From the cell containing the given text, extract its center point as [x, y] coordinate. 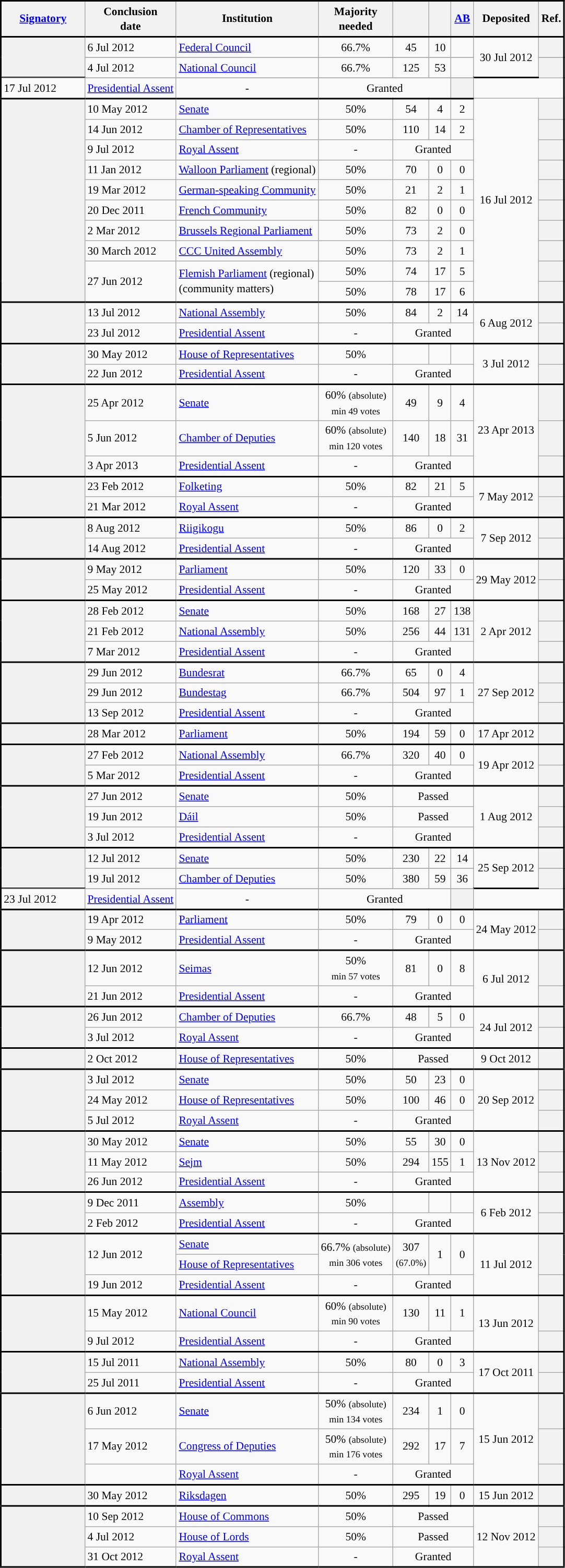
1 Aug 2012 [505, 817]
Riigikogu [247, 528]
14 Jun 2012 [131, 129]
Chamber of Representatives [247, 129]
5 Mar 2012 [131, 776]
2 Apr 2012 [505, 631]
6 Feb 2012 [505, 1214]
27 Feb 2012 [131, 755]
8 Aug 2012 [131, 528]
84 [411, 313]
Bundesrat [247, 673]
11 [440, 1313]
155 [440, 1162]
13 Sep 2012 [131, 713]
70 [411, 170]
60% (absolute) min 49 votes [356, 403]
54 [411, 109]
21 Mar 2012 [131, 508]
120 [411, 570]
7 Mar 2012 [131, 652]
Dáil [247, 817]
Walloon Parliament (regional) [247, 170]
256 [411, 631]
138 [463, 611]
53 [440, 68]
6 Aug 2012 [505, 322]
66.7% (absolute) min 306 votes [356, 1254]
Congress of Deputies [247, 1446]
13 Jun 2012 [505, 1324]
10 [440, 47]
17 Oct 2011 [505, 1372]
504 [411, 693]
22 [440, 858]
9 Oct 2012 [505, 1059]
295 [411, 1495]
Assembly [247, 1203]
25 May 2012 [131, 590]
28 Feb 2012 [131, 611]
7 Sep 2012 [505, 538]
234 [411, 1411]
307(67.0%) [411, 1254]
9 [440, 403]
23 [440, 1080]
Sejm [247, 1162]
13 Nov 2012 [505, 1162]
Majority needed [356, 19]
18 [440, 438]
30 [440, 1142]
23 Feb 2012 [131, 487]
50% min 57 votes [356, 968]
168 [411, 611]
Ref. [551, 19]
78 [411, 292]
31 Oct 2012 [131, 1557]
9 Dec 2011 [131, 1203]
50 [411, 1080]
19 Mar 2012 [131, 190]
55 [411, 1142]
Institution [247, 19]
20 Sep 2012 [505, 1100]
292 [411, 1446]
15 Jul 2011 [131, 1362]
Flemish Parliament (regional)(community matters) [247, 282]
10 May 2012 [131, 109]
House of Lords [247, 1537]
131 [463, 631]
2 Mar 2012 [131, 231]
17 Jul 2012 [43, 88]
Riksdagen [247, 1495]
10 Sep 2012 [131, 1516]
25 Jul 2011 [131, 1383]
30 Jul 2012 [505, 57]
24 Jul 2012 [505, 1028]
6 [463, 292]
86 [411, 528]
Signatory [43, 19]
30 March 2012 [131, 252]
23 Apr 2013 [505, 431]
380 [411, 879]
28 Mar 2012 [131, 734]
7 May 2012 [505, 497]
25 Sep 2012 [505, 868]
3 [463, 1362]
11 Jan 2012 [131, 170]
33 [440, 570]
36 [463, 879]
3 Apr 2013 [131, 466]
320 [411, 755]
11 Jul 2012 [505, 1265]
19 [440, 1495]
Deposited [505, 19]
12 Jul 2012 [131, 858]
13 Jul 2012 [131, 313]
8 [463, 968]
79 [411, 920]
130 [411, 1313]
Bundestag [247, 693]
16 Jul 2012 [505, 200]
19 Jul 2012 [131, 879]
49 [411, 403]
74 [411, 271]
60% (absolute) min 90 votes [356, 1313]
125 [411, 68]
60% (absolute)min 120 votes [356, 438]
Federal Council [247, 47]
Conclusion date [131, 19]
110 [411, 129]
Folketing [247, 487]
2 Feb 2012 [131, 1224]
17 May 2012 [131, 1446]
2 Oct 2012 [131, 1059]
140 [411, 438]
29 May 2012 [505, 580]
Seimas [247, 968]
21 Feb 2012 [131, 631]
31 [463, 438]
House of Commons [247, 1516]
7 [463, 1446]
50% (absolute) min 134 votes [356, 1411]
14 Aug 2012 [131, 549]
45 [411, 47]
50% (absolute) min 176 votes [356, 1446]
97 [440, 693]
194 [411, 734]
17 Apr 2012 [505, 734]
230 [411, 858]
Brussels Regional Parliament [247, 231]
CCC United Assembly [247, 252]
81 [411, 968]
25 Apr 2012 [131, 403]
27 Sep 2012 [505, 693]
100 [411, 1100]
15 May 2012 [131, 1313]
22 Jun 2012 [131, 375]
AB [463, 19]
44 [440, 631]
40 [440, 755]
5 Jul 2012 [131, 1121]
46 [440, 1100]
12 Nov 2012 [505, 1537]
20 Dec 2011 [131, 211]
48 [411, 1018]
11 May 2012 [131, 1162]
27 [440, 611]
294 [411, 1162]
80 [411, 1362]
5 Jun 2012 [131, 438]
6 Jun 2012 [131, 1411]
65 [411, 673]
21 Jun 2012 [131, 997]
French Community [247, 211]
German-speaking Community [247, 190]
